Return (X, Y) of the center of cell containing provided text 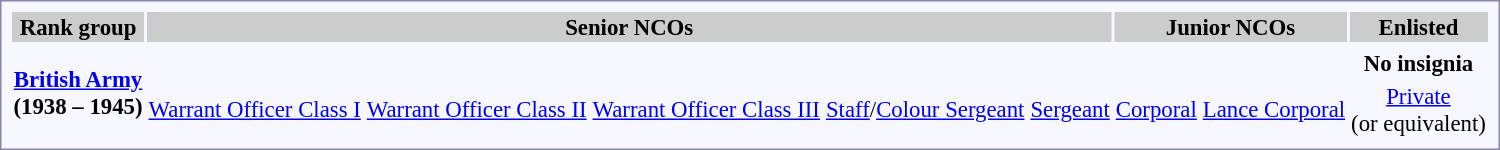
Lance Corporal (1274, 110)
Corporal (1156, 110)
Rank group (78, 27)
Warrant Officer Class I (254, 110)
Enlisted (1419, 27)
Senior NCOs (629, 27)
Staff/Colour Sergeant (925, 110)
Warrant Officer Class III (706, 110)
Private(or equivalent) (1419, 110)
Sergeant (1070, 110)
Warrant Officer Class II (476, 110)
Junior NCOs (1230, 27)
No insignia (1419, 63)
British Army(1938 – 1945) (78, 93)
